Detect which cell encompasses the target text, then output its (x, y) center coordinate. 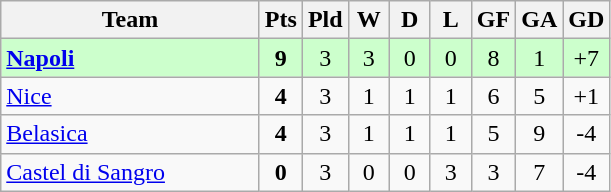
GF (493, 20)
GD (586, 20)
Pld (325, 20)
Nice (130, 96)
Castel di Sangro (130, 172)
+7 (586, 58)
GA (540, 20)
Belasica (130, 134)
+1 (586, 96)
Pts (280, 20)
6 (493, 96)
D (410, 20)
Team (130, 20)
8 (493, 58)
W (368, 20)
Napoli (130, 58)
L (450, 20)
7 (540, 172)
